Identify which cell holds the provided text, then report its [x, y] central coordinate. 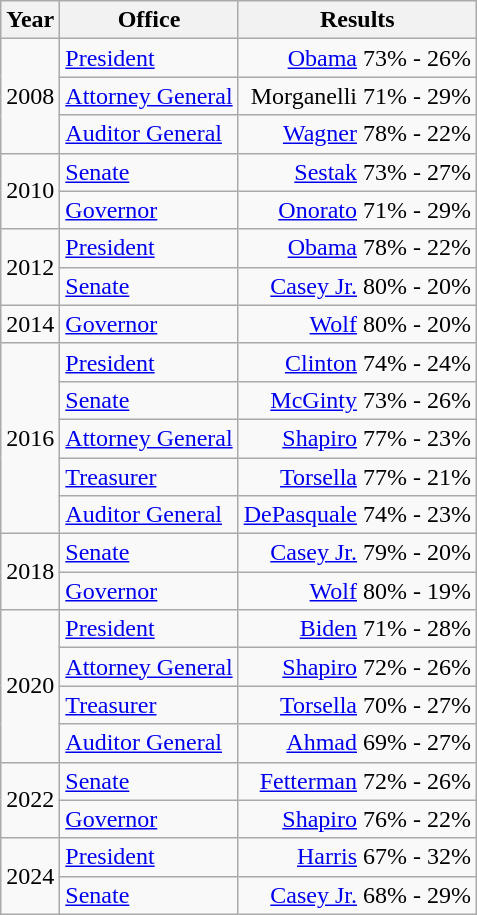
2022 [30, 800]
2018 [30, 572]
Shapiro 72% - 26% [357, 667]
Biden 71% - 28% [357, 629]
McGinty 73% - 26% [357, 400]
2016 [30, 438]
Casey Jr. 80% - 20% [357, 286]
Results [357, 20]
Shapiro 77% - 23% [357, 438]
Clinton 74% - 24% [357, 362]
Wolf 80% - 20% [357, 324]
DePasquale 74% - 23% [357, 515]
2008 [30, 96]
2014 [30, 324]
2010 [30, 191]
Casey Jr. 79% - 20% [357, 553]
Harris 67% - 32% [357, 857]
Torsella 70% - 27% [357, 705]
Ahmad 69% - 27% [357, 743]
Obama 78% - 22% [357, 248]
2012 [30, 267]
Fetterman 72% - 26% [357, 781]
Obama 73% - 26% [357, 58]
Torsella 77% - 21% [357, 477]
Morganelli 71% - 29% [357, 96]
Sestak 73% - 27% [357, 172]
Office [149, 20]
Wolf 80% - 19% [357, 591]
2024 [30, 876]
2020 [30, 686]
Wagner 78% - 22% [357, 134]
Year [30, 20]
Onorato 71% - 29% [357, 210]
Shapiro 76% - 22% [357, 819]
Casey Jr. 68% - 29% [357, 895]
